For the text-containing cell, return its midpoint in [X, Y] coordinate format. 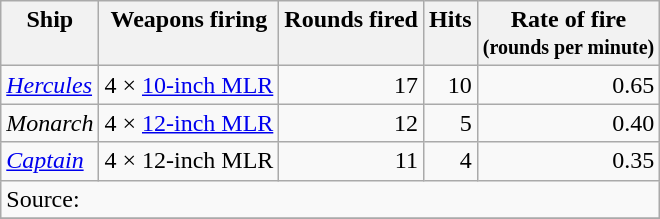
Hercules [50, 85]
11 [352, 161]
Hits [450, 34]
Weapons firing [189, 34]
4 [450, 161]
17 [352, 85]
Source: [330, 199]
5 [450, 123]
10 [450, 85]
Ship [50, 34]
Rate of fire (rounds per minute) [568, 34]
Rounds fired [352, 34]
0.40 [568, 123]
4 × 10-inch MLR [189, 85]
Captain [50, 161]
0.35 [568, 161]
0.65 [568, 85]
12 [352, 123]
Monarch [50, 123]
